From the cell containing the given text, extract its center point as (x, y) coordinate. 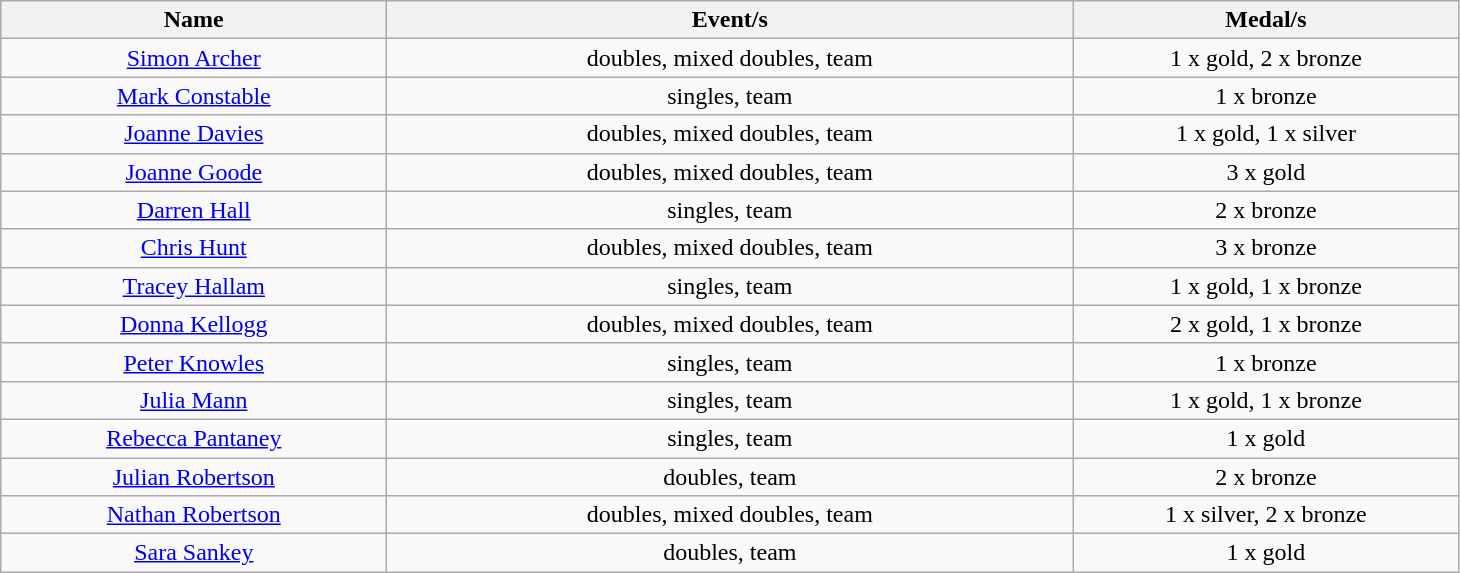
Medal/s (1266, 20)
Joanne Goode (194, 172)
1 x gold, 1 x silver (1266, 134)
1 x gold, 2 x bronze (1266, 58)
Mark Constable (194, 96)
Chris Hunt (194, 248)
2 x gold, 1 x bronze (1266, 324)
Tracey Hallam (194, 286)
Name (194, 20)
3 x gold (1266, 172)
3 x bronze (1266, 248)
Donna Kellogg (194, 324)
Simon Archer (194, 58)
Joanne Davies (194, 134)
Sara Sankey (194, 553)
Julia Mann (194, 400)
1 x silver, 2 x bronze (1266, 515)
Julian Robertson (194, 477)
Nathan Robertson (194, 515)
Rebecca Pantaney (194, 438)
Event/s (730, 20)
Peter Knowles (194, 362)
Darren Hall (194, 210)
